Determine the (x, y) coordinate at the center of the cell enclosing the given text.  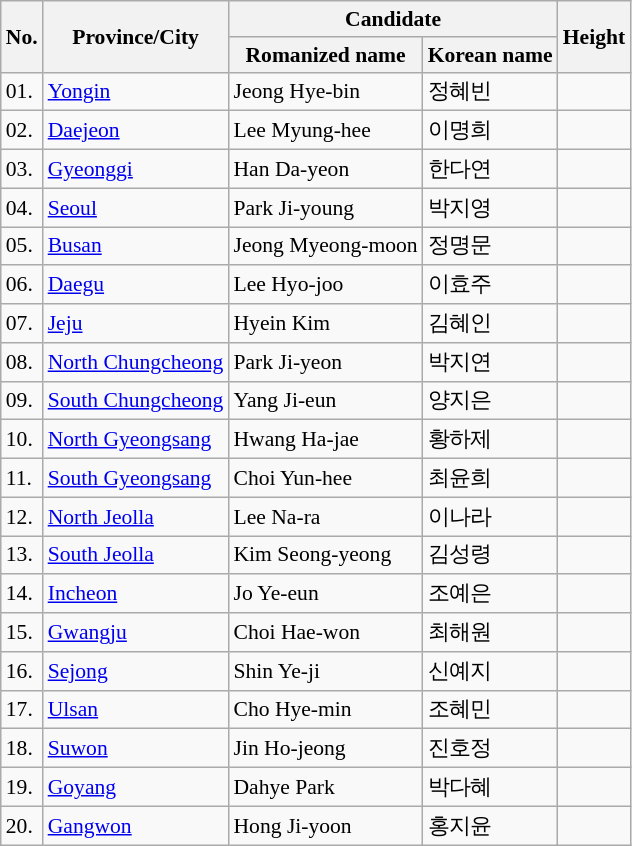
Gangwon (136, 826)
Candidate (392, 19)
06. (22, 286)
이나라 (490, 516)
Dahye Park (325, 788)
Daejeon (136, 130)
13. (22, 556)
Jeju (136, 324)
No. (22, 36)
Hong Ji-yoon (325, 826)
Kim Seong-yeong (325, 556)
North Jeolla (136, 516)
Jeong Hye-bin (325, 92)
김성령 (490, 556)
18. (22, 748)
Incheon (136, 594)
03. (22, 170)
20. (22, 826)
Park Ji-yeon (325, 362)
황하제 (490, 440)
Lee Hyo-joo (325, 286)
Lee Na-ra (325, 516)
Ulsan (136, 710)
Shin Ye-ji (325, 672)
11. (22, 478)
South Jeolla (136, 556)
Height (594, 36)
Gwangju (136, 632)
Han Da-yeon (325, 170)
한다연 (490, 170)
Jin Ho-jeong (325, 748)
Jeong Myeong-moon (325, 246)
Korean name (490, 55)
17. (22, 710)
홍지윤 (490, 826)
07. (22, 324)
Gyeonggi (136, 170)
Daegu (136, 286)
Province/City (136, 36)
14. (22, 594)
박지연 (490, 362)
Suwon (136, 748)
02. (22, 130)
Yongin (136, 92)
박지영 (490, 208)
05. (22, 246)
Goyang (136, 788)
Seoul (136, 208)
10. (22, 440)
01. (22, 92)
Lee Myung-hee (325, 130)
Park Ji-young (325, 208)
16. (22, 672)
Hyein Kim (325, 324)
Jo Ye-eun (325, 594)
12. (22, 516)
박다혜 (490, 788)
최윤희 (490, 478)
Choi Yun-hee (325, 478)
North Gyeongsang (136, 440)
Cho Hye-min (325, 710)
South Chungcheong (136, 400)
정혜빈 (490, 92)
Hwang Ha-jae (325, 440)
이명희 (490, 130)
South Gyeongsang (136, 478)
Choi Hae-won (325, 632)
신예지 (490, 672)
Yang Ji-eun (325, 400)
04. (22, 208)
09. (22, 400)
진호정 (490, 748)
조혜민 (490, 710)
이효주 (490, 286)
정명문 (490, 246)
North Chungcheong (136, 362)
조예은 (490, 594)
08. (22, 362)
Sejong (136, 672)
Romanized name (325, 55)
최해원 (490, 632)
19. (22, 788)
양지은 (490, 400)
Busan (136, 246)
15. (22, 632)
김혜인 (490, 324)
